Search for the cell housing the specified text and yield its (x, y) center coordinate. 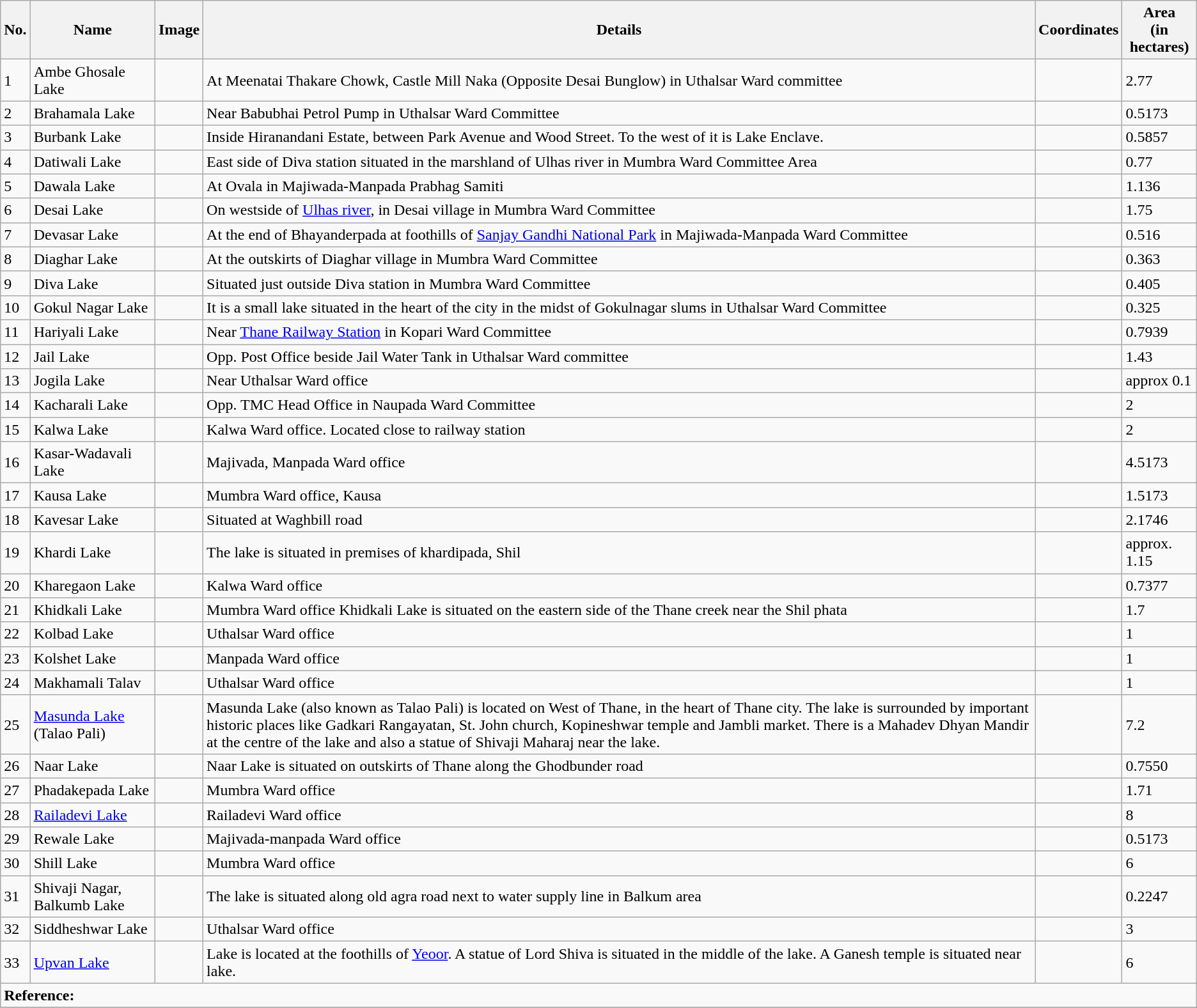
17 (15, 495)
Devasar Lake (92, 235)
Lake is located at the foothills of Yeoor. A statue of Lord Shiva is situated in the middle of the lake. A Ganesh temple is situated near lake. (619, 963)
0.77 (1159, 162)
Image (179, 30)
At the end of Bhayanderpada at foothills of Sanjay Gandhi National Park in Majiwada-Manpada Ward Committee (619, 235)
25 (15, 724)
Kolshet Lake (92, 658)
Hariyali Lake (92, 332)
The lake is situated in premises of khardipada, Shil (619, 552)
15 (15, 430)
21 (15, 610)
Kacharali Lake (92, 405)
33 (15, 963)
0.516 (1159, 235)
Majivada-manpada Ward office (619, 839)
Near Thane Railway Station in Kopari Ward Committee (619, 332)
0.2247 (1159, 896)
24 (15, 683)
1.43 (1159, 356)
Dawala Lake (92, 186)
9 (15, 283)
Kasar-Wadavali Lake (92, 463)
0.7377 (1159, 585)
Name (92, 30)
Makhamali Talav (92, 683)
1.7 (1159, 610)
0.7550 (1159, 766)
28 (15, 815)
Manpada Ward office (619, 658)
No. (15, 30)
0.405 (1159, 283)
7 (15, 235)
Railadevi Ward office (619, 815)
Kausa Lake (92, 495)
Brahamala Lake (92, 113)
Kolbad Lake (92, 634)
Area(in hectares) (1159, 30)
The lake is situated along old agra road next to water supply line in Balkum area (619, 896)
Kalwa Lake (92, 430)
Opp. TMC Head Office in Naupada Ward Committee (619, 405)
Burbank Lake (92, 137)
Near Babubhai Petrol Pump in Uthalsar Ward Committee (619, 113)
Datiwali Lake (92, 162)
Khardi Lake (92, 552)
16 (15, 463)
Naar Lake is situated on outskirts of Thane along the Ghodbunder road (619, 766)
Desai Lake (92, 210)
5 (15, 186)
0.5857 (1159, 137)
4 (15, 162)
14 (15, 405)
0.363 (1159, 259)
29 (15, 839)
30 (15, 864)
1.71 (1159, 790)
On westside of Ulhas river, in Desai village in Mumbra Ward Committee (619, 210)
Reference: (598, 995)
19 (15, 552)
4.5173 (1159, 463)
Masunda Lake (Talao Pali) (92, 724)
At the outskirts of Diaghar village in Mumbra Ward Committee (619, 259)
Naar Lake (92, 766)
22 (15, 634)
Kalwa Ward office. Located close to railway station (619, 430)
10 (15, 307)
Upvan Lake (92, 963)
Jail Lake (92, 356)
Near Uthalsar Ward office (619, 381)
Opp. Post Office beside Jail Water Tank in Uthalsar Ward committee (619, 356)
0.7939 (1159, 332)
Gokul Nagar Lake (92, 307)
27 (15, 790)
Diva Lake (92, 283)
20 (15, 585)
approx 0.1 (1159, 381)
1.136 (1159, 186)
Shill Lake (92, 864)
Rewale Lake (92, 839)
Inside Hiranandani Estate, between Park Avenue and Wood Street. To the west of it is Lake Enclave. (619, 137)
Railadevi Lake (92, 815)
East side of Diva station situated in the marshland of Ulhas river in Mumbra Ward Committee Area (619, 162)
It is a small lake situated in the heart of the city in the midst of Gokulnagar slums in Uthalsar Ward Committee (619, 307)
0.325 (1159, 307)
Kavesar Lake (92, 520)
Coordinates (1079, 30)
Khidkali Lake (92, 610)
Details (619, 30)
2.77 (1159, 81)
32 (15, 929)
Mumbra Ward office, Kausa (619, 495)
approx. 1.15 (1159, 552)
Shivaji Nagar, Balkumb Lake (92, 896)
31 (15, 896)
12 (15, 356)
Situated just outside Diva station in Mumbra Ward Committee (619, 283)
Phadakepada Lake (92, 790)
18 (15, 520)
23 (15, 658)
Jogila Lake (92, 381)
7.2 (1159, 724)
1.5173 (1159, 495)
26 (15, 766)
Mumbra Ward office Khidkali Lake is situated on the eastern side of the Thane creek near the Shil phata (619, 610)
At Ovala in Majiwada-Manpada Prabhag Samiti (619, 186)
Diaghar Lake (92, 259)
Kalwa Ward office (619, 585)
At Meenatai Thakare Chowk, Castle Mill Naka (Opposite Desai Bunglow) in Uthalsar Ward committee (619, 81)
1.75 (1159, 210)
13 (15, 381)
Situated at Waghbill road (619, 520)
Kharegaon Lake (92, 585)
Majivada, Manpada Ward office (619, 463)
11 (15, 332)
Ambe Ghosale Lake (92, 81)
Siddheshwar Lake (92, 929)
2.1746 (1159, 520)
